Locate the cell with the specified text and output its (X, Y) center coordinate. 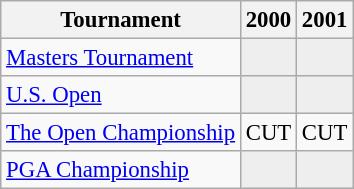
The Open Championship (121, 133)
Tournament (121, 20)
PGA Championship (121, 170)
Masters Tournament (121, 58)
2001 (325, 20)
U.S. Open (121, 95)
2000 (268, 20)
